Provide the (x, y) coordinate of the cell's center where the given text is located.  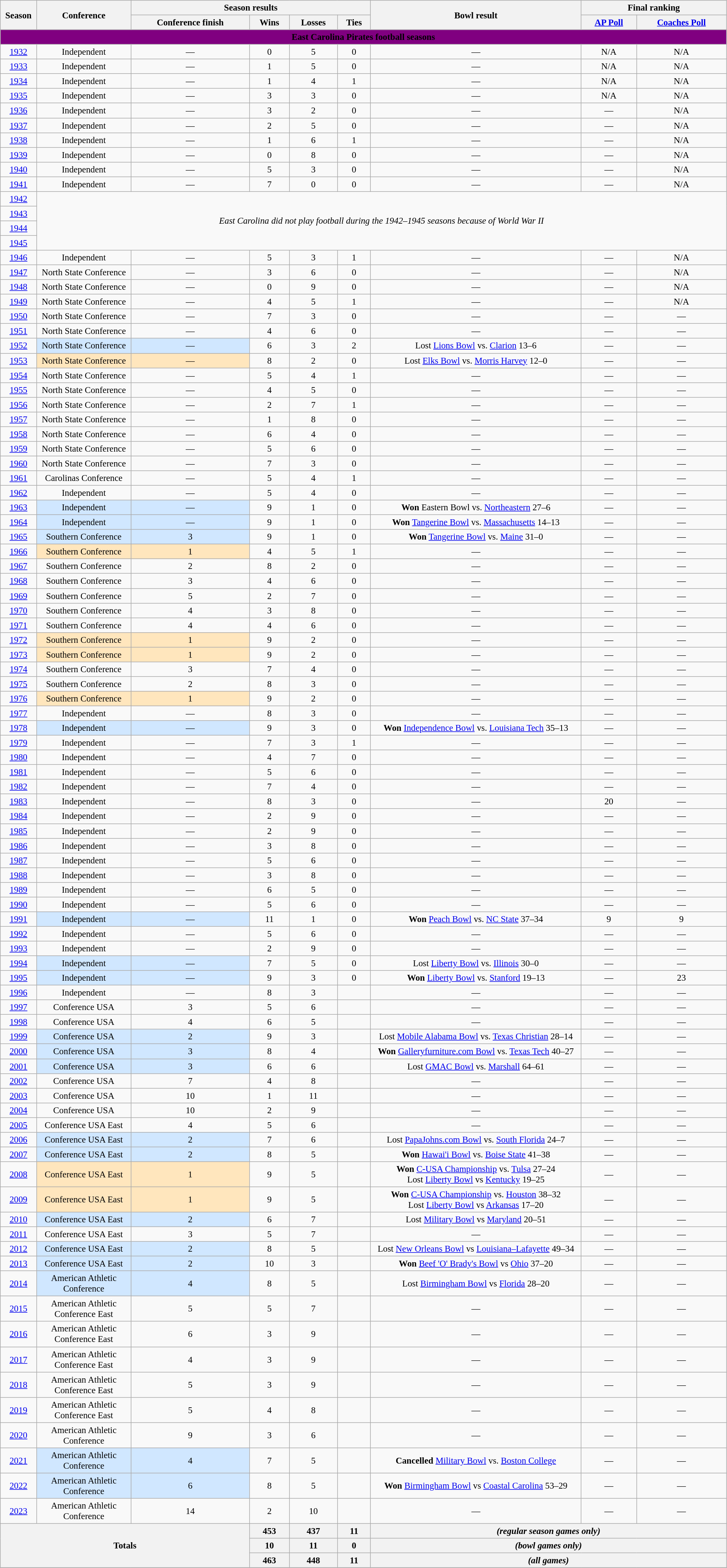
Season (19, 15)
1961 (19, 478)
1967 (19, 567)
1932 (19, 52)
1955 (19, 390)
East Carolina did not play football during the 1942–1945 seasons because of World War II (382, 221)
Won Galleryfurniture.com Bowl vs. Texas Tech 40–27 (476, 1051)
1997 (19, 1007)
1944 (19, 228)
1939 (19, 155)
1935 (19, 96)
1965 (19, 537)
AP Poll (609, 23)
2000 (19, 1051)
1994 (19, 963)
1998 (19, 1022)
2023 (19, 1511)
20 (609, 802)
1963 (19, 508)
Lost Mobile Alabama Bowl vs. Texas Christian 28–14 (476, 1037)
1972 (19, 640)
437 (314, 1531)
East Carolina Pirates football seasons (364, 37)
1977 (19, 713)
1978 (19, 728)
1968 (19, 581)
1988 (19, 875)
1991 (19, 919)
(all games) (549, 1561)
1979 (19, 743)
Won Tangerine Bowl vs. Maine 31–0 (476, 537)
1942 (19, 199)
1980 (19, 757)
Won Liberty Bowl vs. Stanford 19–13 (476, 978)
1950 (19, 316)
(bowl games only) (549, 1546)
2014 (19, 1283)
1976 (19, 699)
1937 (19, 126)
1959 (19, 449)
Won Independence Bowl vs. Louisiana Tech 35–13 (476, 728)
1954 (19, 375)
Season results (251, 8)
1983 (19, 802)
1945 (19, 243)
2007 (19, 1154)
1985 (19, 831)
Lost GMAC Bowl vs. Marshall 64–61 (476, 1066)
Lost Military Bowl vs Maryland 20–51 (476, 1220)
Lost Lions Bowl vs. Clarion 13–6 (476, 346)
1962 (19, 493)
Cancelled Military Bowl vs. Boston College (476, 1461)
Lost PapaJohns.com Bowl vs. South Florida 24–7 (476, 1140)
448 (314, 1561)
1941 (19, 184)
1964 (19, 522)
2004 (19, 1110)
1938 (19, 140)
1982 (19, 787)
1986 (19, 846)
Won Peach Bowl vs. NC State 37–34 (476, 919)
1936 (19, 111)
Lost Elks Bowl vs. Morris Harvey 12–0 (476, 361)
1989 (19, 890)
1956 (19, 405)
1953 (19, 361)
1974 (19, 669)
1995 (19, 978)
2002 (19, 1081)
2019 (19, 1410)
1993 (19, 949)
2005 (19, 1125)
2012 (19, 1249)
1987 (19, 860)
(regular season games only) (549, 1531)
1984 (19, 816)
Wins (269, 23)
2008 (19, 1175)
1990 (19, 904)
23 (682, 978)
Losses (314, 23)
Final ranking (654, 8)
1957 (19, 420)
2003 (19, 1096)
2016 (19, 1334)
2009 (19, 1200)
1970 (19, 610)
Carolinas Conference (84, 478)
1981 (19, 772)
2015 (19, 1309)
1943 (19, 213)
Conference finish (190, 23)
Ties (354, 23)
Conference (84, 15)
1971 (19, 625)
Bowl result (476, 15)
2021 (19, 1461)
1996 (19, 993)
Won Birmingham Bowl vs Coastal Carolina 53–29 (476, 1486)
2018 (19, 1385)
1947 (19, 273)
Lost Birmingham Bowl vs Florida 28–20 (476, 1283)
2010 (19, 1220)
1940 (19, 169)
2001 (19, 1066)
Won C-USA Championship vs. Tulsa 27–24 Lost Liberty Bowl vs Kentucky 19–25 (476, 1175)
1992 (19, 934)
Won Beef 'O' Brady's Bowl vs Ohio 37–20 (476, 1264)
453 (269, 1531)
Won Eastern Bowl vs. Northeastern 27–6 (476, 508)
1966 (19, 552)
1973 (19, 655)
2022 (19, 1486)
1952 (19, 346)
1934 (19, 81)
1960 (19, 463)
1958 (19, 434)
463 (269, 1561)
1951 (19, 331)
14 (190, 1511)
2011 (19, 1234)
1949 (19, 302)
Totals (125, 1545)
Won C-USA Championship vs. Houston 38–32 Lost Liberty Bowl vs Arkansas 17–20 (476, 1200)
1999 (19, 1037)
2017 (19, 1359)
1948 (19, 287)
2006 (19, 1140)
Won Tangerine Bowl vs. Massachusetts 14–13 (476, 522)
Won Hawai'i Bowl vs. Boise State 41–38 (476, 1154)
Coaches Poll (682, 23)
Lost Liberty Bowl vs. Illinois 30–0 (476, 963)
2020 (19, 1435)
2013 (19, 1264)
1969 (19, 596)
1933 (19, 66)
Lost New Orleans Bowl vs Louisiana–Lafayette 49–34 (476, 1249)
1975 (19, 684)
1946 (19, 258)
